Detect which cell encompasses the target text, then output its [x, y] center coordinate. 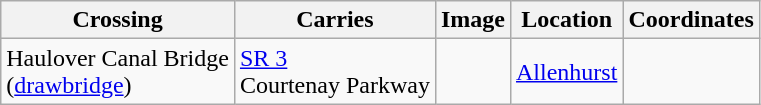
Crossing [118, 20]
Haulover Canal Bridge(drawbridge) [118, 72]
Location [566, 20]
Carries [334, 20]
Image [472, 20]
SR 3Courtenay Parkway [334, 72]
Allenhurst [566, 72]
Coordinates [691, 20]
